Capture the cell that displays the provided text and extract its [X, Y] central coordinate. 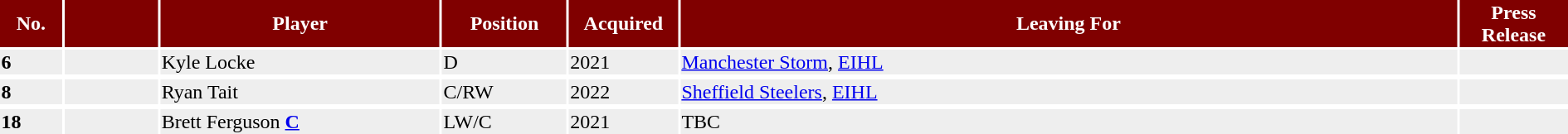
TBC [1069, 122]
18 [32, 122]
Ryan Tait [300, 92]
2022 [624, 92]
8 [32, 92]
Player [300, 23]
Leaving For [1069, 23]
6 [32, 62]
Sheffield Steelers, EIHL [1069, 92]
No. [32, 23]
Manchester Storm, EIHL [1069, 62]
D [504, 62]
LW/C [504, 122]
Acquired [624, 23]
C/RW [504, 92]
Press Release [1513, 23]
Kyle Locke [300, 62]
Position [504, 23]
Brett Ferguson C [300, 122]
